Return (X, Y) of the center of cell containing provided text 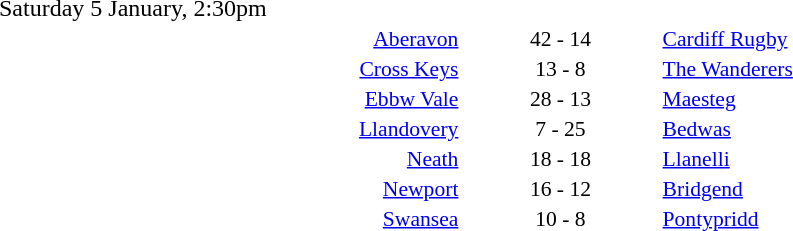
18 - 18 (560, 158)
7 - 25 (560, 128)
13 - 8 (560, 68)
28 - 13 (560, 98)
16 - 12 (560, 188)
42 - 14 (560, 38)
